Return the [x, y] coordinate for the center point of the cell that contains the specified text.  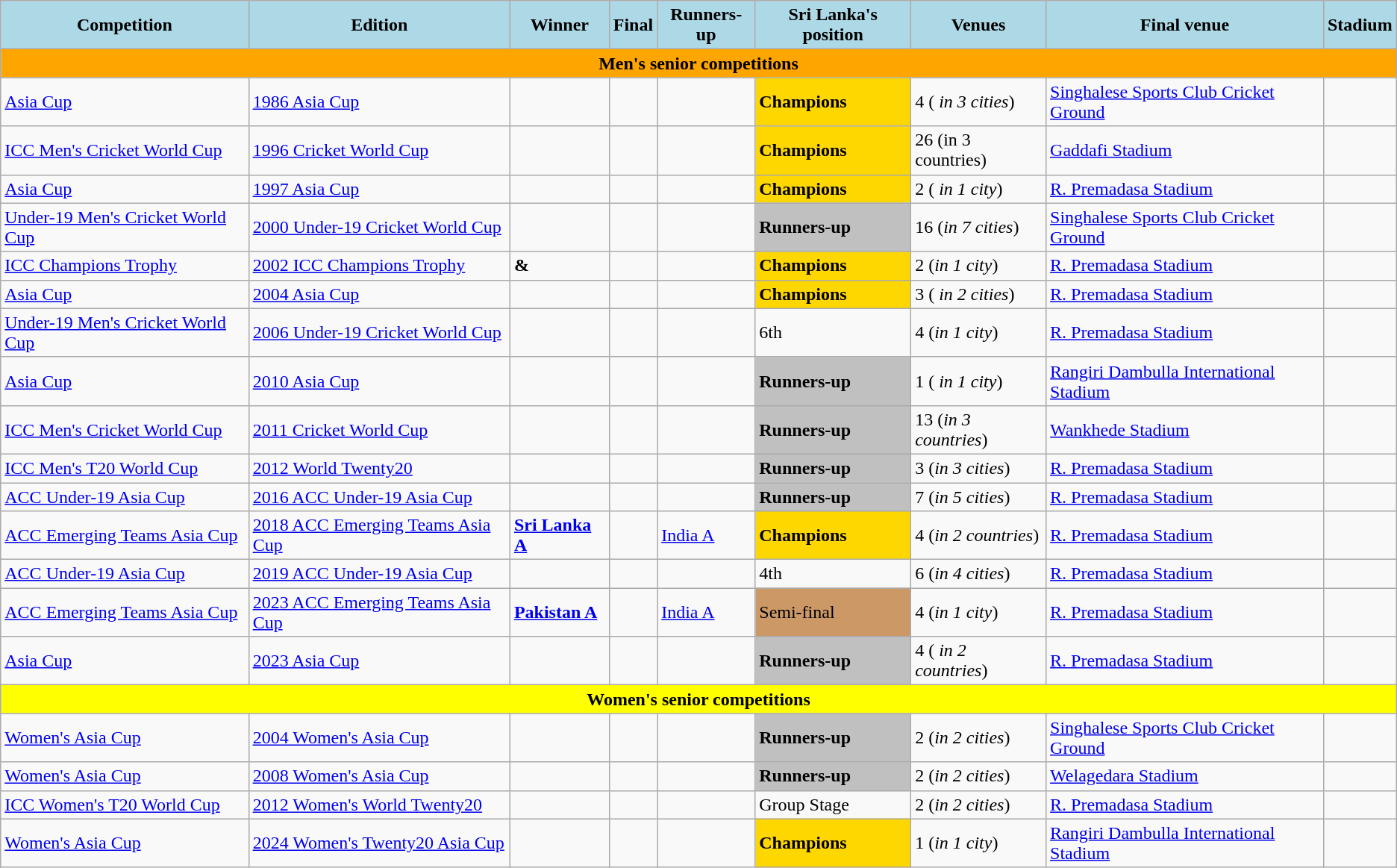
2011 Cricket World Cup [379, 430]
2002 ICC Champions Trophy [379, 266]
6 (in 4 cities) [979, 574]
Venues [979, 25]
2000 Under-19 Cricket World Cup [379, 227]
7 (in 5 cities) [979, 496]
2016 ACC Under-19 Asia Cup [379, 496]
Welagedara Stadium [1185, 776]
Semi-final [833, 612]
2 ( in 1 city) [979, 189]
26 (in 3 countries) [979, 151]
Gaddafi Stadium [1185, 151]
16 (in 7 cities) [979, 227]
Sri Lanka's position [833, 25]
13 (in 3 countries) [979, 430]
Wankhede Stadium [1185, 430]
2004 Asia Cup [379, 294]
Group Stage [833, 805]
Sri Lanka A [560, 536]
ICC Women's T20 World Cup [125, 805]
2019 ACC Under-19 Asia Cup [379, 574]
2006 Under-19 Cricket World Cup [379, 333]
Final venue [1185, 25]
ICC Men's T20 World Cup [125, 468]
& [560, 266]
2024 Women's Twenty20 Asia Cup [379, 843]
Competition [125, 25]
2 (in 1 city) [979, 266]
2010 Asia Cup [379, 381]
Winner [560, 25]
1997 Asia Cup [379, 189]
Men's senior competitions [698, 63]
2012 World Twenty20 [379, 468]
1 (in 1 city) [979, 843]
4 ( in 2 countries) [979, 661]
2023 ACC Emerging Teams Asia Cup [379, 612]
2012 Women's World Twenty20 [379, 805]
6th [833, 333]
Stadium [1360, 25]
1 ( in 1 city) [979, 381]
2004 Women's Asia Cup [379, 737]
3 ( in 2 cities) [979, 294]
Final [633, 25]
4 (in 2 countries) [979, 536]
1986 Asia Cup [379, 102]
2008 Women's Asia Cup [379, 776]
2023 Asia Cup [379, 661]
ICC Champions Trophy [125, 266]
4 ( in 3 cities) [979, 102]
Pakistan A [560, 612]
2018 ACC Emerging Teams Asia Cup [379, 536]
3 (in 3 cities) [979, 468]
4th [833, 574]
Edition [379, 25]
Women's senior competitions [698, 699]
1996 Cricket World Cup [379, 151]
